Capture the cell that displays the provided text and extract its (x, y) central coordinate. 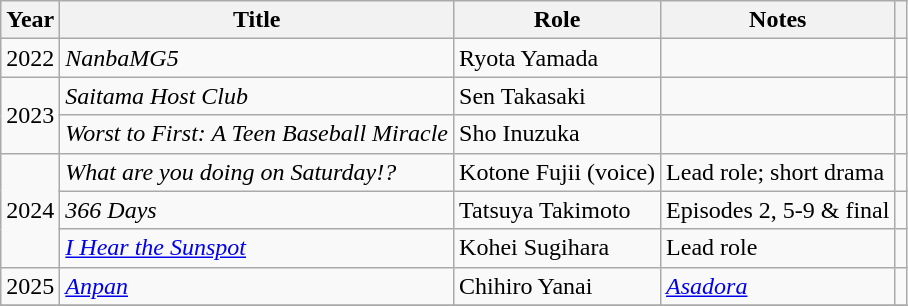
366 Days (257, 210)
Kotone Fujii (voice) (558, 172)
Ryota Yamada (558, 58)
Sho Inuzuka (558, 134)
2023 (30, 115)
Chihiro Yanai (558, 286)
What are you doing on Saturday!? (257, 172)
2025 (30, 286)
Saitama Host Club (257, 96)
Role (558, 20)
Asadora (778, 286)
Sen Takasaki (558, 96)
Year (30, 20)
Title (257, 20)
2024 (30, 210)
Notes (778, 20)
Worst to First: A Teen Baseball Miracle (257, 134)
Lead role (778, 248)
Tatsuya Takimoto (558, 210)
Kohei Sugihara (558, 248)
2022 (30, 58)
I Hear the Sunspot (257, 248)
NanbaMG5 (257, 58)
Anpan (257, 286)
Lead role; short drama (778, 172)
Episodes 2, 5-9 & final (778, 210)
